Locate the cell with the specified text and output its [x, y] center coordinate. 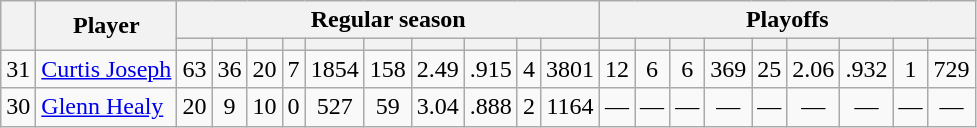
12 [618, 69]
1164 [570, 107]
369 [728, 69]
729 [952, 69]
Curtis Joseph [106, 69]
9 [230, 107]
30 [18, 107]
0 [294, 107]
.932 [866, 69]
.888 [490, 107]
.915 [490, 69]
2 [528, 107]
4 [528, 69]
Glenn Healy [106, 107]
25 [770, 69]
1854 [334, 69]
Playoffs [788, 20]
Player [106, 26]
158 [388, 69]
3801 [570, 69]
63 [194, 69]
36 [230, 69]
7 [294, 69]
1 [910, 69]
2.49 [438, 69]
31 [18, 69]
10 [264, 107]
Regular season [388, 20]
59 [388, 107]
527 [334, 107]
2.06 [814, 69]
3.04 [438, 107]
